Identify which cell holds the provided text, then report its [x, y] central coordinate. 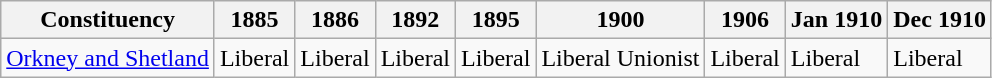
Constituency [108, 20]
1900 [620, 20]
1885 [254, 20]
1895 [496, 20]
Orkney and Shetland [108, 58]
1892 [415, 20]
Jan 1910 [836, 20]
1886 [335, 20]
Dec 1910 [940, 20]
1906 [745, 20]
Liberal Unionist [620, 58]
